Output the (x, y) coordinate of the center of the cell containing the given text.  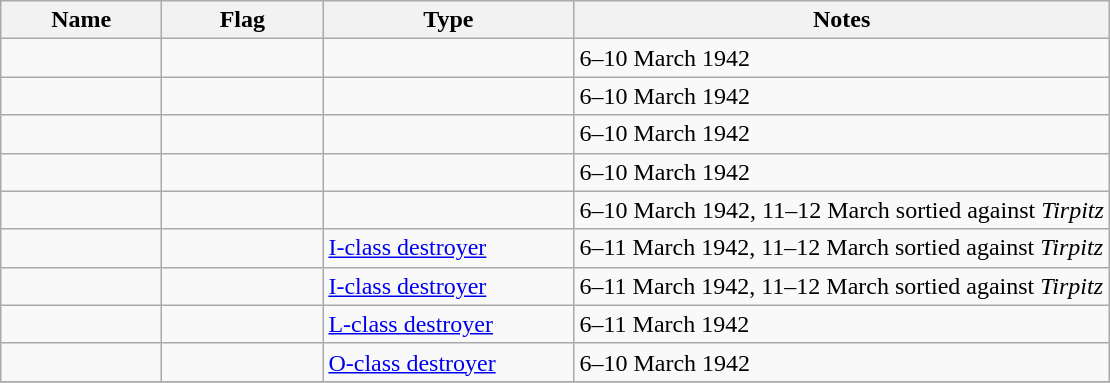
Type (448, 20)
6–10 March 1942, 11–12 March sortied against Tirpitz (842, 210)
L-class destroyer (448, 324)
Name (82, 20)
6–11 March 1942 (842, 324)
Notes (842, 20)
Flag (242, 20)
O-class destroyer (448, 362)
